Search for the cell housing the specified text and yield its [x, y] center coordinate. 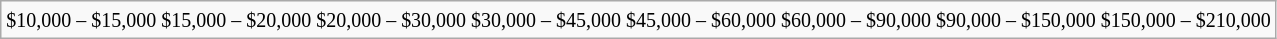
$10,000 – $15,000 $15,000 – $20,000 $20,000 – $30,000 $30,000 – $45,000 $45,000 – $60,000 $60,000 – $90,000 $90,000 – $150,000 $150,000 – $210,000 [639, 20]
